Capture the cell that displays the provided text and extract its (X, Y) central coordinate. 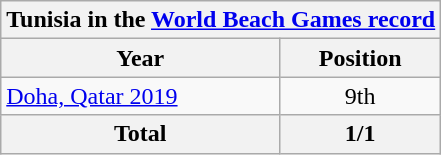
Tunisia in the World Beach Games record (221, 20)
Total (140, 134)
Year (140, 58)
Doha, Qatar 2019 (140, 96)
Position (360, 58)
1/1 (360, 134)
9th (360, 96)
